For the text-containing cell, return its midpoint in (X, Y) coordinate format. 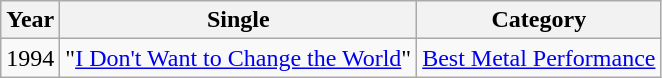
1994 (30, 58)
Single (238, 20)
Category (539, 20)
"I Don't Want to Change the World" (238, 58)
Best Metal Performance (539, 58)
Year (30, 20)
